Find where the given text appears and provide that cell's center as (X, Y) coordinate. 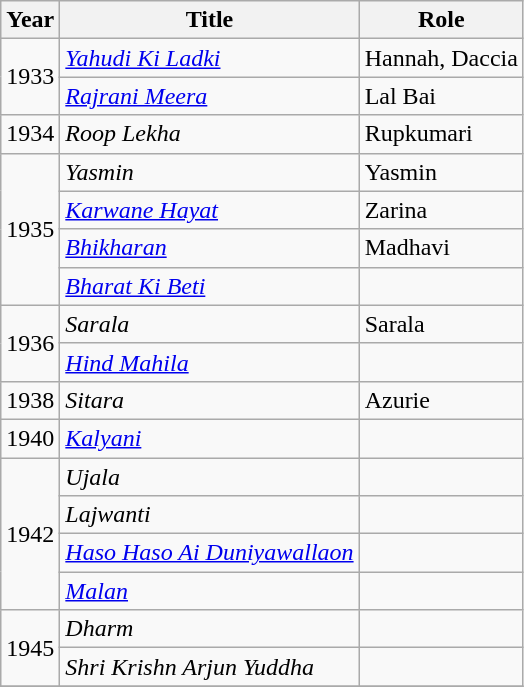
1933 (30, 77)
Karwane Hayat (210, 210)
1938 (30, 400)
Dharm (210, 629)
Bharat Ki Beti (210, 286)
Sitara (210, 400)
1936 (30, 343)
Madhavi (441, 248)
1934 (30, 134)
1940 (30, 438)
Yahudi Ki Ladki (210, 58)
Malan (210, 591)
Haso Haso Ai Duniyawallaon (210, 553)
Kalyani (210, 438)
Rajrani Meera (210, 96)
Ujala (210, 477)
Hind Mahila (210, 362)
Role (441, 20)
Title (210, 20)
Azurie (441, 400)
1935 (30, 229)
Bhikharan (210, 248)
Rupkumari (441, 134)
Shri Krishn Arjun Yuddha (210, 667)
1945 (30, 648)
Hannah, Daccia (441, 58)
Zarina (441, 210)
1942 (30, 534)
Lajwanti (210, 515)
Lal Bai (441, 96)
Year (30, 20)
Roop Lekha (210, 134)
